Extract the [x, y] coordinate from the center of the cell holding the provided text.  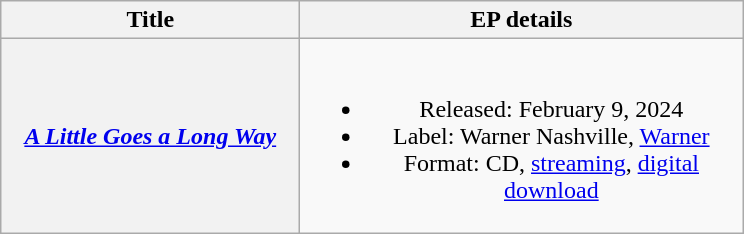
EP details [522, 20]
Released: February 9, 2024Label: Warner Nashville, WarnerFormat: CD, streaming, digital download [522, 136]
Title [150, 20]
A Little Goes a Long Way [150, 136]
